Output the (x, y) coordinate of the center of the cell containing the given text.  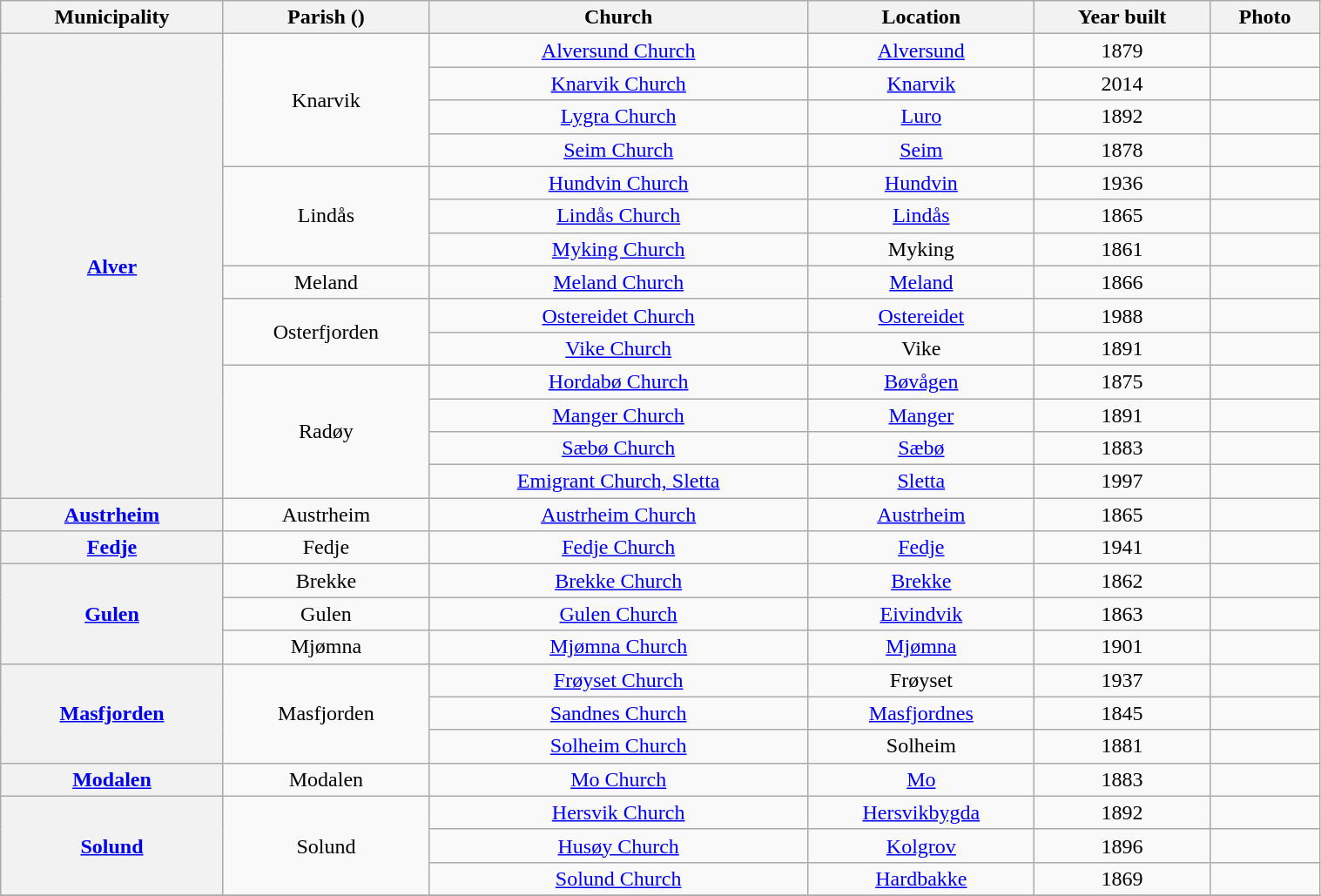
Sæbø (921, 448)
Solheim (921, 746)
1863 (1122, 614)
Mo Church (618, 779)
Vike (921, 348)
Hundvin Church (618, 183)
Hardbakke (921, 879)
Hersvikbygda (921, 812)
Ostereidet (921, 315)
1881 (1122, 746)
1869 (1122, 879)
Gulen Church (618, 614)
Kolgrov (921, 845)
Knarvik Church (618, 84)
Municipality (112, 17)
1845 (1122, 713)
Frøyset Church (618, 680)
Manger Church (618, 415)
Hundvin (921, 183)
Year built (1122, 17)
Sandnes Church (618, 713)
Hordabø Church (618, 381)
1878 (1122, 150)
Photo (1264, 17)
Fedje Church (618, 548)
Solheim Church (618, 746)
Brekke Church (618, 581)
1862 (1122, 581)
1901 (1122, 647)
Seim Church (618, 150)
Myking (921, 249)
Emigrant Church, Sletta (618, 482)
Vike Church (618, 348)
Lygra Church (618, 117)
Seim (921, 150)
1866 (1122, 282)
Meland Church (618, 282)
Austrheim Church (618, 515)
Parish () (326, 17)
Church (618, 17)
Sæbø Church (618, 448)
1937 (1122, 680)
Osterfjorden (326, 332)
1997 (1122, 482)
Eivindvik (921, 614)
Myking Church (618, 249)
Husøy Church (618, 845)
Radøy (326, 431)
Location (921, 17)
Solund Church (618, 879)
Luro (921, 117)
Masfjordnes (921, 713)
Sletta (921, 482)
Alversund Church (618, 51)
Lindås Church (618, 216)
1988 (1122, 315)
1941 (1122, 548)
1875 (1122, 381)
1879 (1122, 51)
Ostereidet Church (618, 315)
Mjømna Church (618, 647)
1861 (1122, 249)
Bøvågen (921, 381)
2014 (1122, 84)
Hersvik Church (618, 812)
Mo (921, 779)
Manger (921, 415)
Alver (112, 266)
1936 (1122, 183)
Frøyset (921, 680)
Alversund (921, 51)
1896 (1122, 845)
